From the cell containing the given text, extract its center point as [x, y] coordinate. 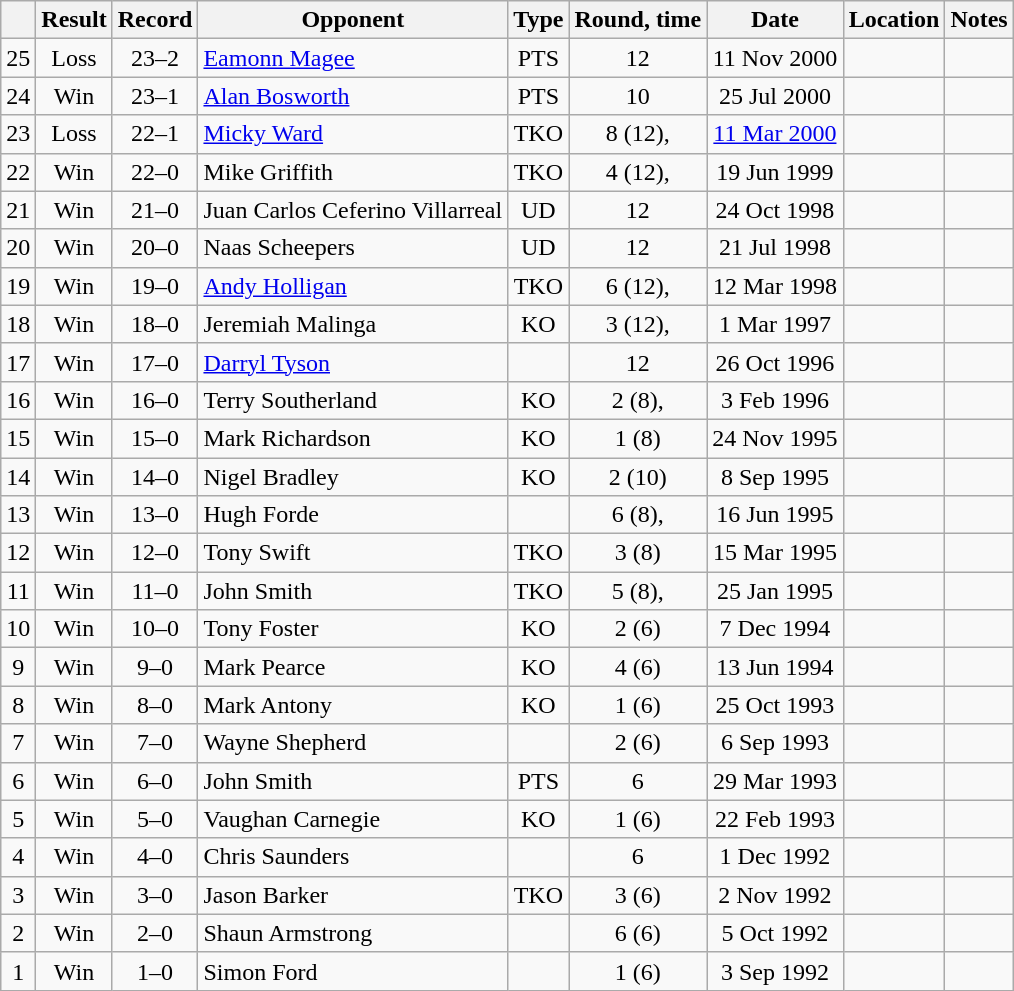
3 [18, 895]
7–0 [155, 743]
Round, time [638, 20]
4 (6) [638, 667]
12–0 [155, 553]
6 Sep 1993 [775, 743]
1 [18, 971]
2 (8), [638, 400]
4–0 [155, 857]
20–0 [155, 248]
Jeremiah Malinga [353, 324]
Simon Ford [353, 971]
22–0 [155, 172]
21 Jul 1998 [775, 248]
3 Feb 1996 [775, 400]
5 Oct 1992 [775, 933]
1 Mar 1997 [775, 324]
Darryl Tyson [353, 362]
Alan Bosworth [353, 96]
20 [18, 248]
22 [18, 172]
29 Mar 1993 [775, 781]
2 (10) [638, 477]
17 [18, 362]
3 (6) [638, 895]
7 Dec 1994 [775, 629]
Tony Foster [353, 629]
21 [18, 210]
9 [18, 667]
Notes [979, 20]
13–0 [155, 515]
Shaun Armstrong [353, 933]
Mark Richardson [353, 438]
Terry Southerland [353, 400]
8–0 [155, 705]
15 [18, 438]
Tony Swift [353, 553]
Mike Griffith [353, 172]
24 Oct 1998 [775, 210]
9–0 [155, 667]
6 (8), [638, 515]
25 [18, 58]
16 [18, 400]
8 Sep 1995 [775, 477]
13 [18, 515]
22 Feb 1993 [775, 819]
Naas Scheepers [353, 248]
23–1 [155, 96]
2 Nov 1992 [775, 895]
Hugh Forde [353, 515]
16–0 [155, 400]
19 [18, 286]
6 (6) [638, 933]
23 [18, 134]
6–0 [155, 781]
15 Mar 1995 [775, 553]
5 [18, 819]
26 Oct 1996 [775, 362]
4 [18, 857]
3 (8) [638, 553]
5–0 [155, 819]
11 Nov 2000 [775, 58]
19–0 [155, 286]
12 Mar 1998 [775, 286]
Record [155, 20]
16 Jun 1995 [775, 515]
1–0 [155, 971]
25 Jan 1995 [775, 591]
6 (12), [638, 286]
22–1 [155, 134]
Vaughan Carnegie [353, 819]
10–0 [155, 629]
25 Oct 1993 [775, 705]
15–0 [155, 438]
Nigel Bradley [353, 477]
14 [18, 477]
3 (12), [638, 324]
Micky Ward [353, 134]
19 Jun 1999 [775, 172]
11–0 [155, 591]
17–0 [155, 362]
25 Jul 2000 [775, 96]
Opponent [353, 20]
23–2 [155, 58]
Jason Barker [353, 895]
Location [894, 20]
2–0 [155, 933]
4 (12), [638, 172]
5 (8), [638, 591]
11 Mar 2000 [775, 134]
21–0 [155, 210]
Chris Saunders [353, 857]
Mark Pearce [353, 667]
8 [18, 705]
11 [18, 591]
Result [74, 20]
18–0 [155, 324]
24 [18, 96]
Andy Holligan [353, 286]
3 Sep 1992 [775, 971]
8 (12), [638, 134]
14–0 [155, 477]
24 Nov 1995 [775, 438]
13 Jun 1994 [775, 667]
7 [18, 743]
1 (8) [638, 438]
Eamonn Magee [353, 58]
1 Dec 1992 [775, 857]
Wayne Shepherd [353, 743]
Mark Antony [353, 705]
3–0 [155, 895]
Type [538, 20]
2 [18, 933]
Date [775, 20]
18 [18, 324]
Juan Carlos Ceferino Villarreal [353, 210]
